Identify which cell holds the provided text, then report its [X, Y] central coordinate. 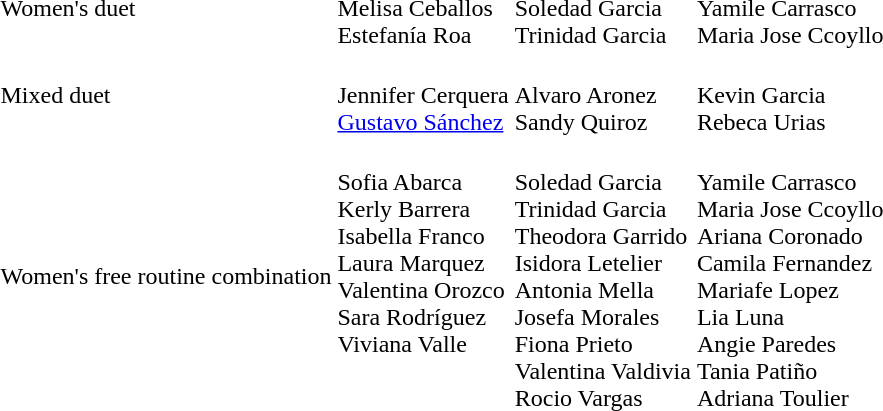
Jennifer CerqueraGustavo Sánchez [423, 95]
Alvaro AronezSandy Quiroz [602, 95]
